Find where the given text appears and provide that cell's center as [X, Y] coordinate. 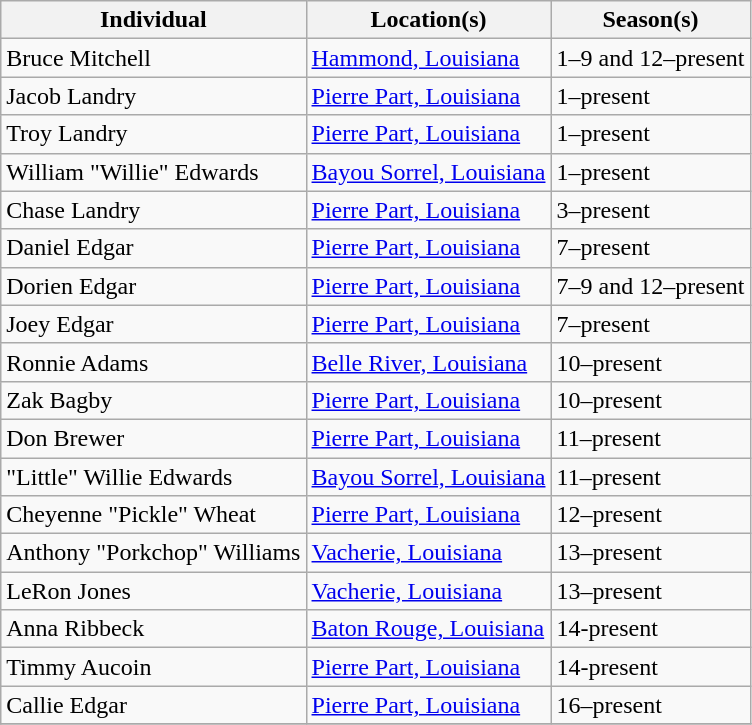
Timmy Aucoin [154, 667]
3–present [650, 210]
Jacob Landry [154, 96]
Location(s) [428, 20]
Daniel Edgar [154, 248]
Chase Landry [154, 210]
Season(s) [650, 20]
Bruce Mitchell [154, 58]
Cheyenne "Pickle" Wheat [154, 515]
Baton Rouge, Louisiana [428, 629]
Dorien Edgar [154, 286]
"Little" Willie Edwards [154, 477]
LeRon Jones [154, 591]
Belle River, Louisiana [428, 362]
William "Willie" Edwards [154, 172]
Don Brewer [154, 438]
12–present [650, 515]
Hammond, Louisiana [428, 58]
1–9 and 12–present [650, 58]
Anthony "Porkchop" Williams [154, 553]
Troy Landry [154, 134]
Zak Bagby [154, 400]
16–present [650, 705]
7–9 and 12–present [650, 286]
Anna Ribbeck [154, 629]
Individual [154, 20]
Joey Edgar [154, 324]
Ronnie Adams [154, 362]
Callie Edgar [154, 705]
